Return (X, Y) of the center of cell containing provided text 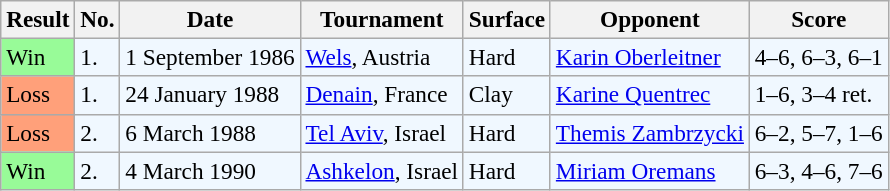
Wels, Austria (382, 57)
4–6, 6–3, 6–1 (818, 57)
1–6, 3–4 ret. (818, 95)
6 March 1988 (210, 133)
Ashkelon, Israel (382, 170)
Date (210, 19)
1 September 1986 (210, 57)
Tel Aviv, Israel (382, 133)
Score (818, 19)
4 March 1990 (210, 170)
Surface (506, 19)
Miriam Oremans (650, 170)
Themis Zambrzycki (650, 133)
Result (38, 19)
6–2, 5–7, 1–6 (818, 133)
Karine Quentrec (650, 95)
Clay (506, 95)
Tournament (382, 19)
24 January 1988 (210, 95)
No. (98, 19)
Karin Oberleitner (650, 57)
6–3, 4–6, 7–6 (818, 170)
Opponent (650, 19)
Denain, France (382, 95)
